For the text-containing cell, return its midpoint in [X, Y] coordinate format. 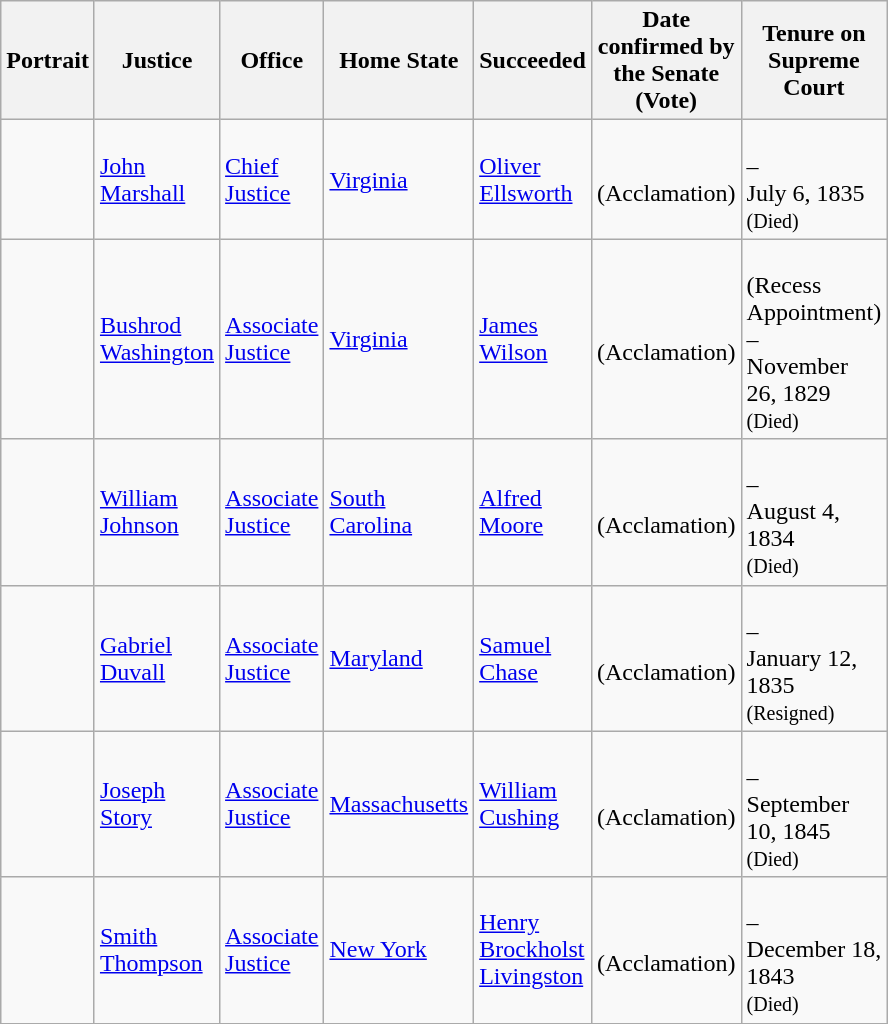
–September 10, 1845(Died) [814, 804]
James Wilson [533, 339]
Henry Brockholst Livingston [533, 950]
Alfred Moore [533, 512]
Home State [399, 60]
–July 6, 1835(Died) [814, 180]
Office [272, 60]
Succeeded [533, 60]
–December 18, 1843(Died) [814, 950]
New York [399, 950]
Maryland [399, 658]
Smith Thompson [156, 950]
South Carolina [399, 512]
William Cushing [533, 804]
John Marshall [156, 180]
Oliver Ellsworth [533, 180]
Justice [156, 60]
Tenure on Supreme Court [814, 60]
–August 4, 1834(Died) [814, 512]
William Johnson [156, 512]
Joseph Story [156, 804]
Portrait [48, 60]
Samuel Chase [533, 658]
–January 12, 1835(Resigned) [814, 658]
Bushrod Washington [156, 339]
Date confirmed by the Senate(Vote) [666, 60]
Gabriel Duvall [156, 658]
(Recess Appointment)–November 26, 1829(Died) [814, 339]
Chief Justice [272, 180]
Massachusetts [399, 804]
